Return (X, Y) of the center of cell containing provided text 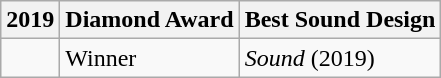
Sound (2019) (340, 58)
Diamond Award (150, 20)
Winner (150, 58)
Best Sound Design (340, 20)
2019 (30, 20)
